Search for the cell housing the specified text and yield its [X, Y] center coordinate. 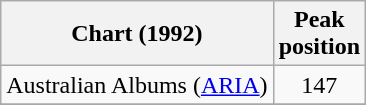
147 [319, 85]
Australian Albums (ARIA) [137, 85]
Peakposition [319, 34]
Chart (1992) [137, 34]
